For the text-containing cell, return its midpoint in (X, Y) coordinate format. 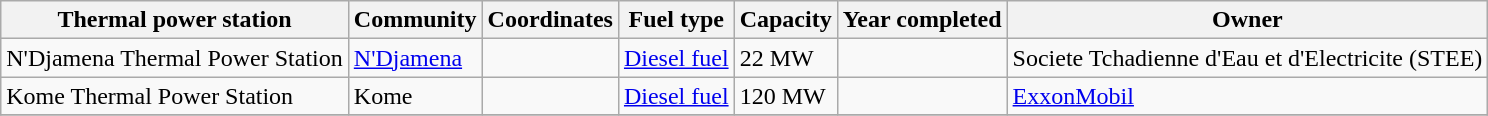
Capacity (786, 20)
Kome Thermal Power Station (175, 96)
Coordinates (550, 20)
ExxonMobil (1248, 96)
Year completed (922, 20)
Community (415, 20)
Fuel type (676, 20)
22 MW (786, 58)
Thermal power station (175, 20)
Owner (1248, 20)
Societe Tchadienne d'Eau et d'Electricite (STEE) (1248, 58)
120 MW (786, 96)
N'Djamena (415, 58)
Kome (415, 96)
N'Djamena Thermal Power Station (175, 58)
